Pinpoint the cell where the given text exists, returning its [X, Y] midpoint coordinate. 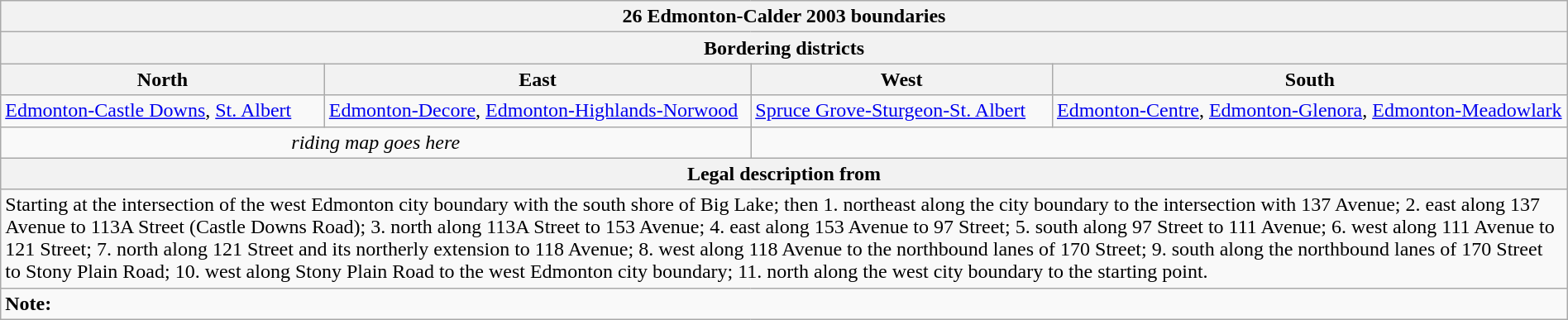
Edmonton-Decore, Edmonton-Highlands-Norwood [538, 111]
Edmonton-Centre, Edmonton-Glenora, Edmonton-Meadowlark [1310, 111]
Bordering districts [784, 48]
West [901, 79]
Edmonton-Castle Downs, St. Albert [163, 111]
Spruce Grove-Sturgeon-St. Albert [901, 111]
South [1310, 79]
Note: [784, 303]
Legal description from [784, 174]
East [538, 79]
26 Edmonton-Calder 2003 boundaries [784, 17]
North [163, 79]
riding map goes here [375, 142]
